Locate the cell with the specified text and output its [X, Y] center coordinate. 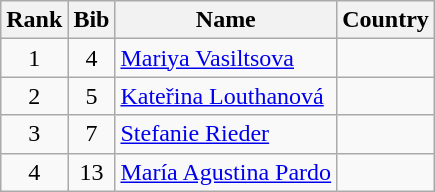
Stefanie Rieder [226, 134]
Bib [92, 20]
Name [226, 20]
3 [34, 134]
5 [92, 96]
Mariya Vasiltsova [226, 58]
María Agustina Pardo [226, 172]
7 [92, 134]
13 [92, 172]
Kateřina Louthanová [226, 96]
Country [386, 20]
2 [34, 96]
Rank [34, 20]
1 [34, 58]
